Detect which cell encompasses the target text, then output its (x, y) center coordinate. 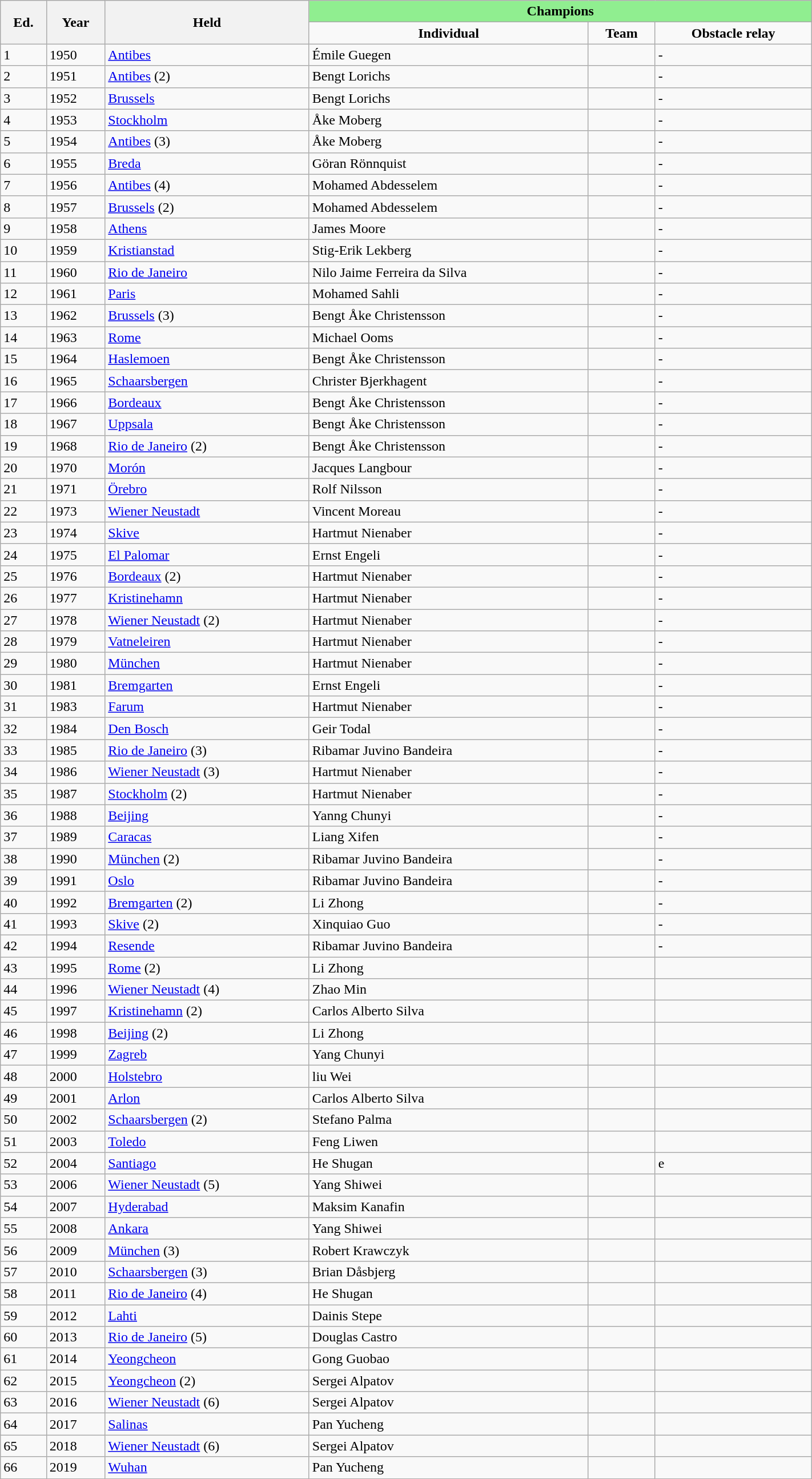
Ed. (24, 22)
16 (24, 381)
4 (24, 120)
Antibes (2) (207, 77)
51 (24, 1142)
55 (24, 1228)
2011 (75, 1293)
Holstebro (207, 1076)
1977 (75, 598)
63 (24, 1402)
Émile Guegen (449, 55)
Beijing (207, 815)
1987 (75, 794)
Rio de Janeiro (5) (207, 1337)
Morón (207, 468)
1965 (75, 381)
Ankara (207, 1228)
1959 (75, 250)
Kristinehamn (2) (207, 1011)
25 (24, 576)
1997 (75, 1011)
Yeongcheon (2) (207, 1381)
München (3) (207, 1250)
12 (24, 294)
Yang Chunyi (449, 1055)
1964 (75, 359)
17 (24, 403)
Schaarsbergen (3) (207, 1272)
21 (24, 489)
e (733, 1163)
39 (24, 881)
35 (24, 794)
Stefano Palma (449, 1120)
Stockholm (207, 120)
München (2) (207, 859)
38 (24, 859)
Brussels (207, 98)
18 (24, 424)
1963 (75, 337)
1967 (75, 424)
2007 (75, 1207)
33 (24, 750)
Skive (207, 533)
43 (24, 968)
Rolf Nilsson (449, 489)
Rome (207, 337)
36 (24, 815)
Dainis Stepe (449, 1315)
1968 (75, 446)
Paris (207, 294)
1983 (75, 707)
1999 (75, 1055)
9 (24, 228)
1973 (75, 511)
2001 (75, 1098)
1995 (75, 968)
El Palomar (207, 554)
Beijing (2) (207, 1033)
Wiener Neustadt (5) (207, 1185)
Brussels (2) (207, 207)
Göran Rönnquist (449, 163)
19 (24, 446)
1986 (75, 772)
Schaarsbergen (207, 381)
1979 (75, 642)
1961 (75, 294)
Santiago (207, 1163)
Year (75, 22)
6 (24, 163)
65 (24, 1446)
1996 (75, 990)
James Moore (449, 228)
2018 (75, 1446)
47 (24, 1055)
62 (24, 1381)
Bremgarten (207, 685)
Salinas (207, 1424)
Champions (560, 11)
48 (24, 1076)
Wiener Neustadt (2) (207, 620)
10 (24, 250)
1970 (75, 468)
1966 (75, 403)
1950 (75, 55)
Rio de Janeiro (207, 272)
1952 (75, 98)
1985 (75, 750)
8 (24, 207)
Antibes (207, 55)
Kristinehamn (207, 598)
Haslemoen (207, 359)
44 (24, 990)
München (207, 664)
64 (24, 1424)
2012 (75, 1315)
Gong Guobao (449, 1359)
Rio de Janeiro (2) (207, 446)
1978 (75, 620)
Wiener Neustadt (4) (207, 990)
Wuhan (207, 1468)
2006 (75, 1185)
Robert Krawczyk (449, 1250)
Wiener Neustadt (3) (207, 772)
31 (24, 707)
Bordeaux (2) (207, 576)
Örebro (207, 489)
2010 (75, 1272)
59 (24, 1315)
13 (24, 316)
2017 (75, 1424)
42 (24, 946)
Team (621, 33)
66 (24, 1468)
45 (24, 1011)
Antibes (4) (207, 185)
Athens (207, 228)
1991 (75, 881)
Breda (207, 163)
Mohamed Sahli (449, 294)
1955 (75, 163)
Maksim Kanafin (449, 1207)
1 (24, 55)
1954 (75, 142)
Geir Todal (449, 729)
23 (24, 533)
Zagreb (207, 1055)
Jacques Langbour (449, 468)
26 (24, 598)
1957 (75, 207)
1962 (75, 316)
Liang Xifen (449, 837)
Toledo (207, 1142)
1989 (75, 837)
60 (24, 1337)
49 (24, 1098)
2008 (75, 1228)
Zhao Min (449, 990)
2013 (75, 1337)
2016 (75, 1402)
Yeongcheon (207, 1359)
Rome (2) (207, 968)
30 (24, 685)
56 (24, 1250)
Oslo (207, 881)
Obstacle relay (733, 33)
3 (24, 98)
34 (24, 772)
1993 (75, 924)
Held (207, 22)
1958 (75, 228)
37 (24, 837)
liu Wei (449, 1076)
Brussels (3) (207, 316)
15 (24, 359)
Douglas Castro (449, 1337)
2019 (75, 1468)
1975 (75, 554)
Yanng Chunyi (449, 815)
1976 (75, 576)
50 (24, 1120)
Brian Dåsbjerg (449, 1272)
5 (24, 142)
52 (24, 1163)
Uppsala (207, 424)
1981 (75, 685)
2000 (75, 1076)
2009 (75, 1250)
1953 (75, 120)
24 (24, 554)
11 (24, 272)
Resende (207, 946)
2014 (75, 1359)
Xinquiao Guo (449, 924)
1994 (75, 946)
Stig-Erik Lekberg (449, 250)
Vatneleiren (207, 642)
32 (24, 729)
57 (24, 1272)
1971 (75, 489)
2015 (75, 1381)
Farum (207, 707)
Rio de Janeiro (3) (207, 750)
1951 (75, 77)
Christer Bjerkhagent (449, 381)
58 (24, 1293)
20 (24, 468)
53 (24, 1185)
61 (24, 1359)
2002 (75, 1120)
Lahti (207, 1315)
Skive (2) (207, 924)
27 (24, 620)
40 (24, 902)
54 (24, 1207)
Rio de Janeiro (4) (207, 1293)
Kristianstad (207, 250)
Antibes (3) (207, 142)
Michael Ooms (449, 337)
1992 (75, 902)
Hyderabad (207, 1207)
Den Bosch (207, 729)
2004 (75, 1163)
29 (24, 664)
Vincent Moreau (449, 511)
1980 (75, 664)
2003 (75, 1142)
Stockholm (2) (207, 794)
46 (24, 1033)
28 (24, 642)
41 (24, 924)
Arlon (207, 1098)
22 (24, 511)
Individual (449, 33)
Wiener Neustadt (207, 511)
Caracas (207, 837)
Schaarsbergen (2) (207, 1120)
1988 (75, 815)
2 (24, 77)
1974 (75, 533)
1984 (75, 729)
7 (24, 185)
1998 (75, 1033)
Bremgarten (2) (207, 902)
Feng Liwen (449, 1142)
1956 (75, 185)
1960 (75, 272)
Bordeaux (207, 403)
1990 (75, 859)
14 (24, 337)
Nilo Jaime Ferreira da Silva (449, 272)
